Return the [X, Y] coordinate for the center point of the cell that contains the specified text.  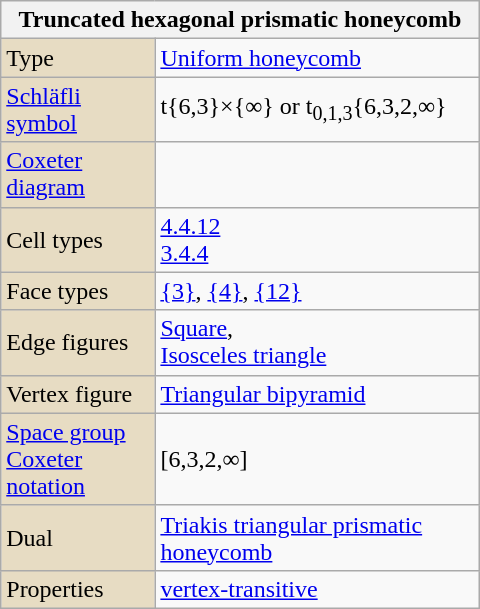
Coxeter diagram [78, 174]
Triangular bipyramid [317, 394]
Edge figures [78, 342]
Type [78, 58]
Dual [78, 538]
4.4.123.4.4 [317, 240]
[6,3,2,∞] [317, 459]
t{6,3}×{∞} or t0,1,3{6,3,2,∞} [317, 110]
{3}, {4}, {12} [317, 291]
Uniform honeycomb [317, 58]
vertex-transitive [317, 589]
Triakis triangular prismatic honeycomb [317, 538]
Properties [78, 589]
Vertex figure [78, 394]
Truncated hexagonal prismatic honeycomb [240, 20]
Schläfli symbol [78, 110]
Square,Isosceles triangle [317, 342]
Cell types [78, 240]
Space groupCoxeter notation [78, 459]
Face types [78, 291]
